Detect which cell encompasses the target text, then output its [x, y] center coordinate. 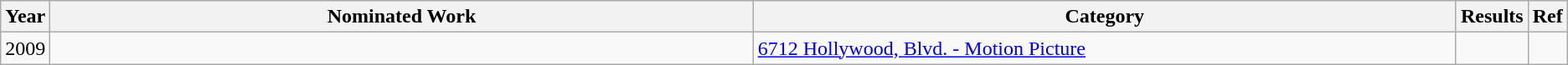
2009 [25, 48]
Nominated Work [402, 17]
Year [25, 17]
Results [1492, 17]
6712 Hollywood, Blvd. - Motion Picture [1104, 48]
Category [1104, 17]
Ref [1548, 17]
